Return the (x, y) coordinate for the center point of the cell that contains the specified text.  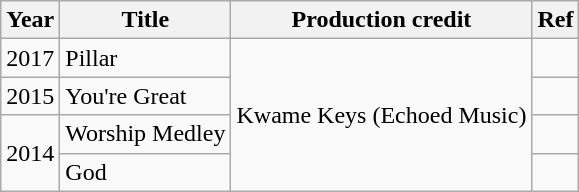
Pillar (146, 58)
2014 (30, 153)
Worship Medley (146, 134)
Ref (556, 20)
God (146, 172)
Title (146, 20)
Kwame Keys (Echoed Music) (382, 115)
Production credit (382, 20)
2017 (30, 58)
Year (30, 20)
2015 (30, 96)
You're Great (146, 96)
